Scan for the cell matching the given text and deliver its [x, y] coordinate at center. 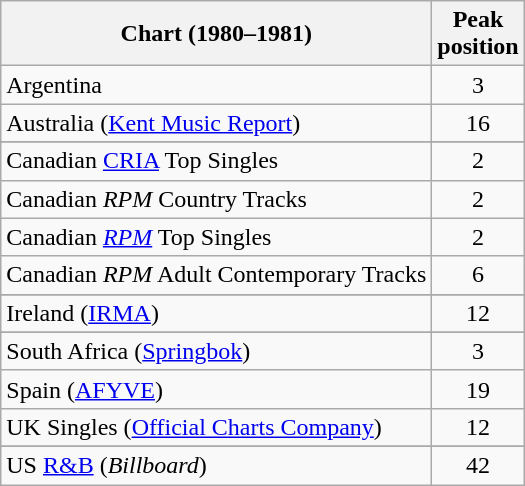
42 [478, 465]
South Africa (Springbok) [216, 351]
UK Singles (Official Charts Company) [216, 427]
6 [478, 275]
Chart (1980–1981) [216, 34]
Canadian RPM Country Tracks [216, 199]
Argentina [216, 85]
Canadian CRIA Top Singles [216, 161]
Canadian RPM Top Singles [216, 237]
19 [478, 389]
Canadian RPM Adult Contemporary Tracks [216, 275]
16 [478, 123]
Spain (AFYVE) [216, 389]
Australia (Kent Music Report) [216, 123]
Peakposition [478, 34]
US R&B (Billboard) [216, 465]
Ireland (IRMA) [216, 313]
